Pinpoint the cell where the given text exists, returning its [X, Y] midpoint coordinate. 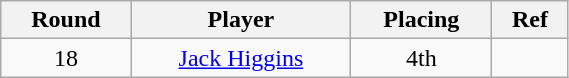
Placing [422, 20]
Round [66, 20]
Jack Higgins [241, 58]
Ref [530, 20]
4th [422, 58]
Player [241, 20]
18 [66, 58]
